Determine the (X, Y) coordinate at the center of the cell enclosing the given text.  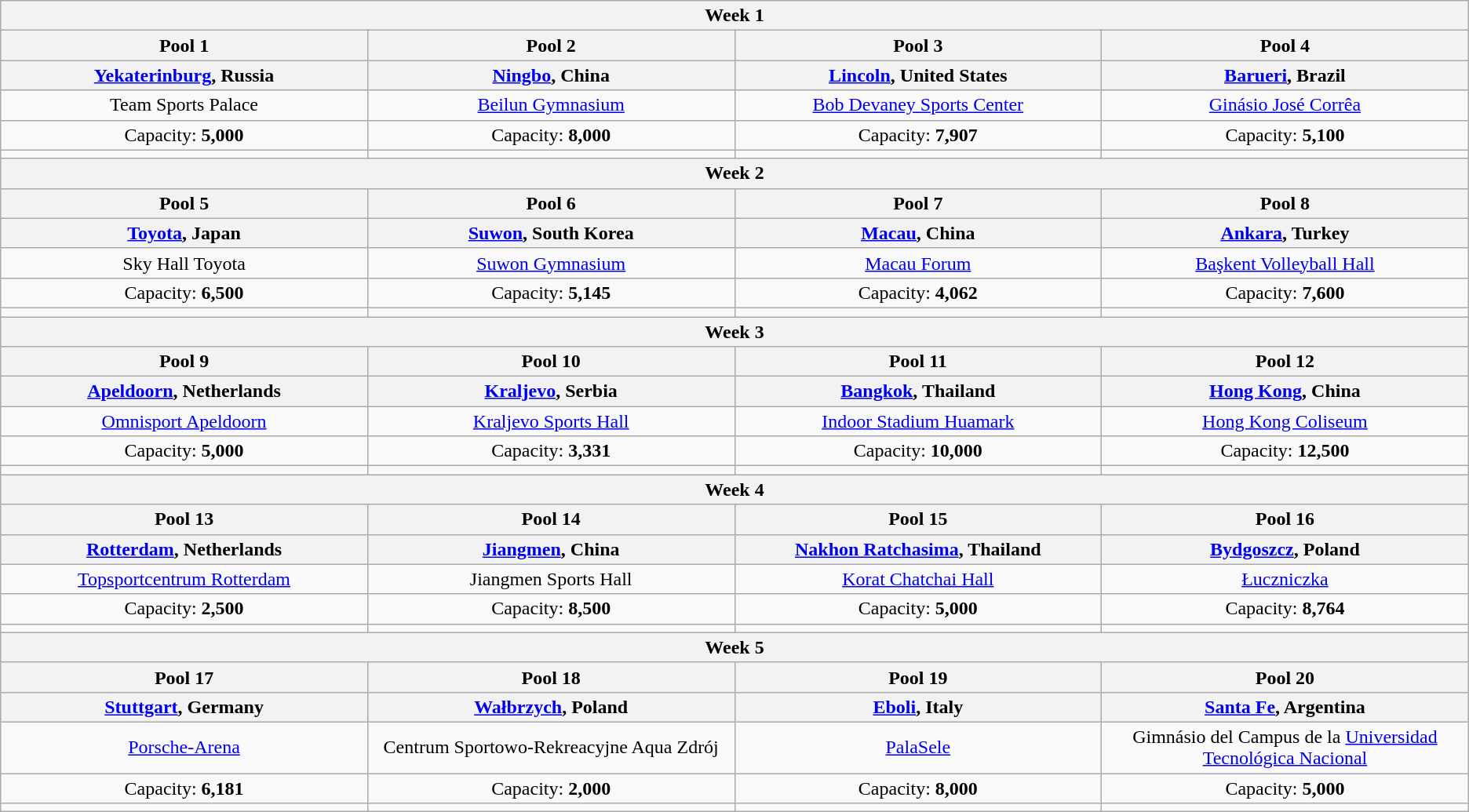
Pool 11 (918, 362)
Pool 4 (1285, 46)
Pool 15 (918, 519)
Pool 17 (184, 677)
Wałbrzych, Poland (551, 707)
Gimnásio del Campus de la Universidad Tecnológica Nacional (1285, 747)
Porsche-Arena (184, 747)
Pool 10 (551, 362)
Pool 9 (184, 362)
Kraljevo, Serbia (551, 391)
Omnisport Apeldoorn (184, 421)
Capacity: 6,181 (184, 788)
Eboli, Italy (918, 707)
Capacity: 4,062 (918, 293)
Rotterdam, Netherlands (184, 549)
Pool 19 (918, 677)
Ningbo, China (551, 75)
Pool 18 (551, 677)
Capacity: 7,600 (1285, 293)
Centrum Sportowo-Rekreacyjne Aqua Zdrój (551, 747)
Bydgoszcz, Poland (1285, 549)
Pool 3 (918, 46)
Ankara, Turkey (1285, 233)
Pool 12 (1285, 362)
Team Sports Palace (184, 105)
Capacity: 12,500 (1285, 451)
Pool 20 (1285, 677)
Week 1 (734, 16)
Bob Devaney Sports Center (918, 105)
Beilun Gymnasium (551, 105)
Pool 14 (551, 519)
Jiangmen Sports Hall (551, 579)
Bangkok, Thailand (918, 391)
Indoor Stadium Huamark (918, 421)
Macau Forum (918, 263)
Capacity: 8,764 (1285, 609)
Capacity: 10,000 (918, 451)
Pool 8 (1285, 203)
Capacity: 2,500 (184, 609)
Week 4 (734, 490)
Capacity: 6,500 (184, 293)
Capacity: 5,145 (551, 293)
Pool 13 (184, 519)
Suwon Gymnasium (551, 263)
Pool 6 (551, 203)
Pool 16 (1285, 519)
Week 2 (734, 173)
Jiangmen, China (551, 549)
Suwon, South Korea (551, 233)
Week 5 (734, 647)
Kraljevo Sports Hall (551, 421)
Yekaterinburg, Russia (184, 75)
Hong Kong Coliseum (1285, 421)
Stuttgart, Germany (184, 707)
Macau, China (918, 233)
Lincoln, United States (918, 75)
Pool 2 (551, 46)
Ginásio José Corrêa (1285, 105)
Capacity: 7,907 (918, 135)
Capacity: 3,331 (551, 451)
Topsportcentrum Rotterdam (184, 579)
Pool 5 (184, 203)
Capacity: 5,100 (1285, 135)
Apeldoorn, Netherlands (184, 391)
Capacity: 8,500 (551, 609)
Łuczniczka (1285, 579)
Sky Hall Toyota (184, 263)
Pool 7 (918, 203)
Nakhon Ratchasima, Thailand (918, 549)
Week 3 (734, 332)
Hong Kong, China (1285, 391)
Korat Chatchai Hall (918, 579)
Başkent Volleyball Hall (1285, 263)
Pool 1 (184, 46)
PalaSele (918, 747)
Barueri, Brazil (1285, 75)
Toyota, Japan (184, 233)
Capacity: 2,000 (551, 788)
Santa Fe, Argentina (1285, 707)
